Return the (X, Y) coordinate for the center point of the cell that contains the specified text.  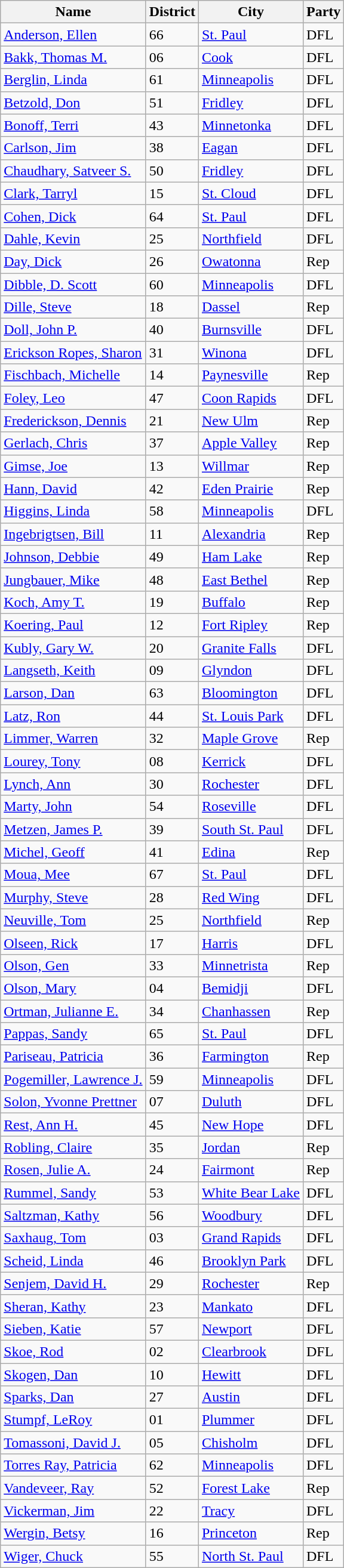
Saxhaug, Tom (73, 1238)
56 (172, 1215)
30 (172, 784)
Dahle, Kevin (73, 239)
Gerlach, Chris (73, 443)
Stumpf, LeRoy (73, 1420)
Doll, John P. (73, 330)
Rosen, Julie A. (73, 1170)
Lourey, Tony (73, 761)
03 (172, 1238)
Clearbrook (251, 1351)
Erickson Ropes, Sharon (73, 353)
20 (172, 647)
Winona (251, 353)
Olson, Gen (73, 965)
Bakk, Thomas M. (73, 57)
Bloomington (251, 693)
Olseen, Rick (73, 943)
Glyndon (251, 671)
19 (172, 602)
Kerrick (251, 761)
Limmer, Warren (73, 739)
Kubly, Gary W. (73, 647)
Michel, Geoff (73, 852)
62 (172, 1465)
Fairmont (251, 1170)
23 (172, 1306)
Wiger, Chuck (73, 1556)
Saltzman, Kathy (73, 1215)
Minnetrista (251, 965)
37 (172, 443)
Cohen, Dick (73, 216)
Minnetonka (251, 125)
Koering, Paul (73, 625)
Pogemiller, Lawrence J. (73, 1079)
Name (73, 12)
Frederickson, Dennis (73, 421)
09 (172, 671)
Newport (251, 1329)
Skogen, Dan (73, 1374)
Lynch, Ann (73, 784)
Forest Lake (251, 1488)
12 (172, 625)
Torres Ray, Patricia (73, 1465)
Latz, Ron (73, 716)
Foley, Leo (73, 398)
Rest, Ann H. (73, 1125)
34 (172, 1011)
05 (172, 1443)
Eagan (251, 148)
New Hope (251, 1125)
Neuville, Tom (73, 920)
57 (172, 1329)
44 (172, 716)
Austin (251, 1397)
Ortman, Julianne E. (73, 1011)
41 (172, 852)
Chaudhary, Satveer S. (73, 171)
10 (172, 1374)
Wergin, Betsy (73, 1533)
Duluth (251, 1102)
Dille, Steve (73, 307)
Grand Rapids (251, 1238)
Apple Valley (251, 443)
Vickerman, Jim (73, 1511)
Willmar (251, 466)
White Bear Lake (251, 1193)
51 (172, 103)
Mankato (251, 1306)
Koch, Amy T. (73, 602)
Sparks, Dan (73, 1397)
District (172, 12)
Jordan (251, 1147)
Granite Falls (251, 647)
East Bethel (251, 579)
35 (172, 1147)
Marty, John (73, 807)
53 (172, 1193)
15 (172, 193)
Johnson, Debbie (73, 557)
Metzen, James P. (73, 829)
36 (172, 1057)
Dibble, D. Scott (73, 285)
Tracy (251, 1511)
17 (172, 943)
St. Louis Park (251, 716)
Edina (251, 852)
Day, Dick (73, 261)
City (251, 12)
Hann, David (73, 489)
Coon Rapids (251, 398)
Sieben, Katie (73, 1329)
Berglin, Linda (73, 80)
Roseville (251, 807)
Harris (251, 943)
Skoe, Rod (73, 1351)
67 (172, 875)
Moua, Mee (73, 875)
Dassel (251, 307)
58 (172, 511)
54 (172, 807)
21 (172, 421)
Brooklyn Park (251, 1261)
Bonoff, Terri (73, 125)
Paynesville (251, 375)
16 (172, 1533)
Jungbauer, Mike (73, 579)
Party (323, 12)
22 (172, 1511)
Solon, Yvonne Prettner (73, 1102)
Anderson, Ellen (73, 35)
Rummel, Sandy (73, 1193)
Woodbury (251, 1215)
Langseth, Keith (73, 671)
38 (172, 148)
28 (172, 897)
Princeton (251, 1533)
Senjem, David H. (73, 1283)
29 (172, 1283)
65 (172, 1034)
Betzold, Don (73, 103)
Murphy, Steve (73, 897)
Scheid, Linda (73, 1261)
27 (172, 1397)
Vandeveer, Ray (73, 1488)
Red Wing (251, 897)
Burnsville (251, 330)
24 (172, 1170)
New Ulm (251, 421)
Maple Grove (251, 739)
06 (172, 57)
Clark, Tarryl (73, 193)
66 (172, 35)
01 (172, 1420)
Carlson, Jim (73, 148)
South St. Paul (251, 829)
59 (172, 1079)
Larson, Dan (73, 693)
43 (172, 125)
50 (172, 171)
52 (172, 1488)
Buffalo (251, 602)
63 (172, 693)
Fort Ripley (251, 625)
48 (172, 579)
39 (172, 829)
02 (172, 1351)
North St. Paul (251, 1556)
Higgins, Linda (73, 511)
Ham Lake (251, 557)
49 (172, 557)
Fischbach, Michelle (73, 375)
33 (172, 965)
13 (172, 466)
42 (172, 489)
18 (172, 307)
Bemidji (251, 988)
40 (172, 330)
32 (172, 739)
26 (172, 261)
Farmington (251, 1057)
Ingebrigtsen, Bill (73, 534)
Olson, Mary (73, 988)
04 (172, 988)
31 (172, 353)
64 (172, 216)
46 (172, 1261)
14 (172, 375)
Alexandria (251, 534)
Sheran, Kathy (73, 1306)
07 (172, 1102)
61 (172, 80)
47 (172, 398)
Pariseau, Patricia (73, 1057)
Plummer (251, 1420)
Hewitt (251, 1374)
Gimse, Joe (73, 466)
Chanhassen (251, 1011)
Tomassoni, David J. (73, 1443)
Chisholm (251, 1443)
Pappas, Sandy (73, 1034)
55 (172, 1556)
08 (172, 761)
St. Cloud (251, 193)
Robling, Claire (73, 1147)
11 (172, 534)
Owatonna (251, 261)
45 (172, 1125)
Cook (251, 57)
60 (172, 285)
Eden Prairie (251, 489)
